Return the (x, y) coordinate for the center point of the cell that contains the specified text.  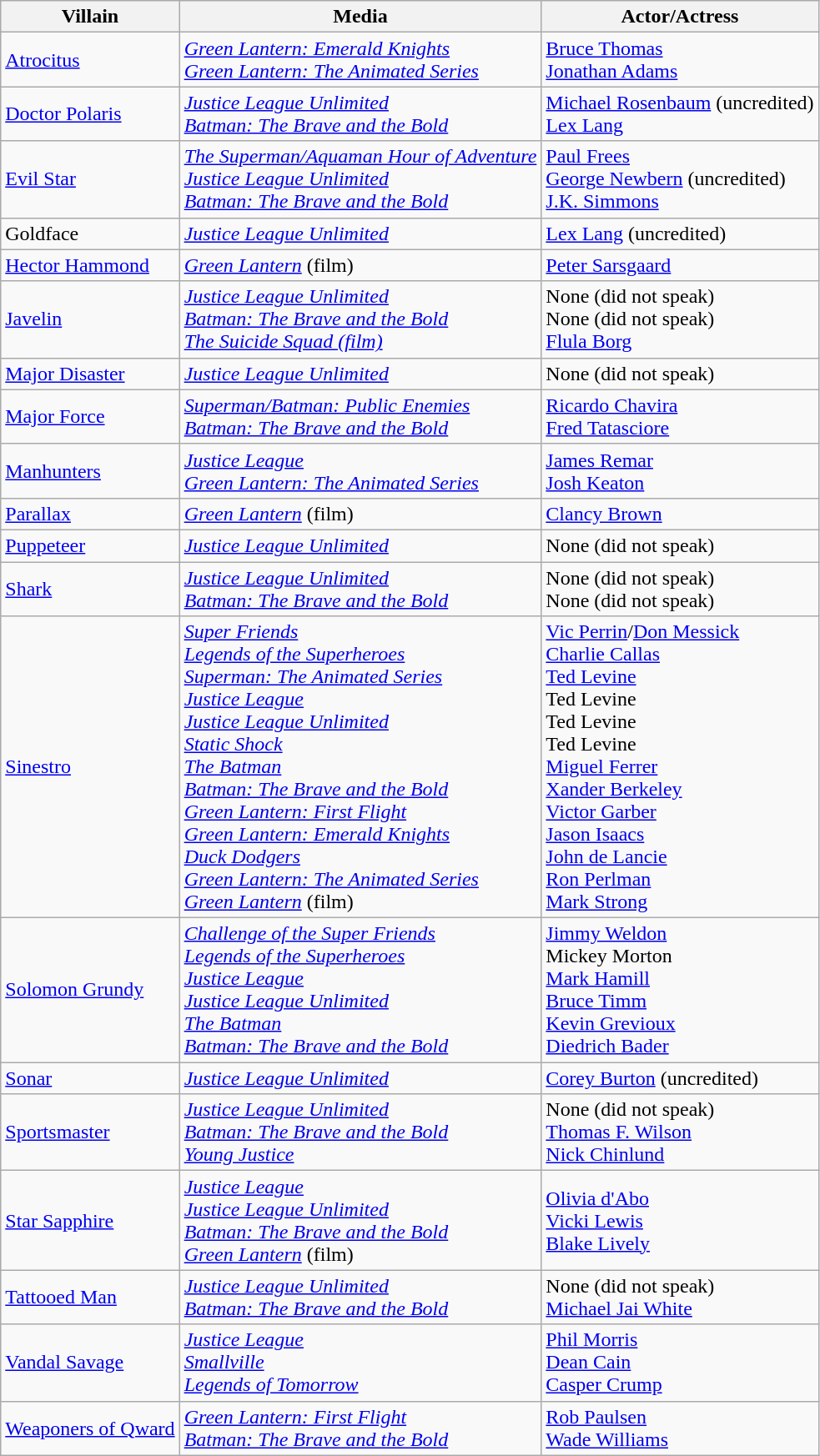
Challenge of the Super FriendsLegends of the SuperheroesJustice LeagueJustice League UnlimitedThe BatmanBatman: The Brave and the Bold (360, 991)
Green Lantern: First FlightBatman: The Brave and the Bold (360, 1428)
Weaponers of Qward (90, 1428)
Ricardo ChaviraFred Tatasciore (680, 417)
Lex Lang (uncredited) (680, 233)
Paul FreesGeorge Newbern (uncredited)J.K. Simmons (680, 179)
The Superman/Aquaman Hour of AdventureJustice League UnlimitedBatman: The Brave and the Bold (360, 179)
Star Sapphire (90, 1221)
Michael Rosenbaum (uncredited) Lex Lang (680, 113)
Goldface (90, 233)
Media (360, 17)
Solomon Grundy (90, 991)
Sonar (90, 1078)
Vandal Savage (90, 1363)
None (did not speak)Thomas F. WilsonNick Chinlund (680, 1132)
Manhunters (90, 470)
Villain (90, 17)
Justice LeagueJustice League UnlimitedBatman: The Brave and the BoldGreen Lantern (film) (360, 1221)
Jimmy WeldonMickey MortonMark HamillBruce TimmKevin GreviouxDiedrich Bader (680, 991)
Rob PaulsenWade Williams (680, 1428)
Justice LeagueSmallvilleLegends of Tomorrow (360, 1363)
Justice LeagueGreen Lantern: The Animated Series (360, 470)
Bruce ThomasJonathan Adams (680, 60)
Justice League UnlimitedBatman: The Brave and the BoldYoung Justice (360, 1132)
Tattooed Man (90, 1298)
Javelin (90, 319)
Green Lantern: Emerald KnightsGreen Lantern: The Animated Series (360, 60)
None (did not speak)None (did not speak) (680, 589)
Major Disaster (90, 374)
Justice League UnlimitedBatman: The Brave and the Bold The Suicide Squad (film) (360, 319)
Hector Hammond (90, 265)
Actor/Actress (680, 17)
Atrocitus (90, 60)
Sinestro (90, 767)
Sportsmaster (90, 1132)
James RemarJosh Keaton (680, 470)
Peter Sarsgaard (680, 265)
Evil Star (90, 179)
Puppeteer (90, 545)
Olivia d'AboVicki LewisBlake Lively (680, 1221)
None (did not speak)Michael Jai White (680, 1298)
Corey Burton (uncredited) (680, 1078)
Major Force (90, 417)
None (did not speak)None (did not speak)Flula Borg (680, 319)
Doctor Polaris (90, 113)
Shark (90, 589)
Clancy Brown (680, 514)
Phil MorrisDean CainCasper Crump (680, 1363)
Superman/Batman: Public EnemiesBatman: The Brave and the Bold (360, 417)
Parallax (90, 514)
